Find where the given text appears and provide that cell's center as (X, Y) coordinate. 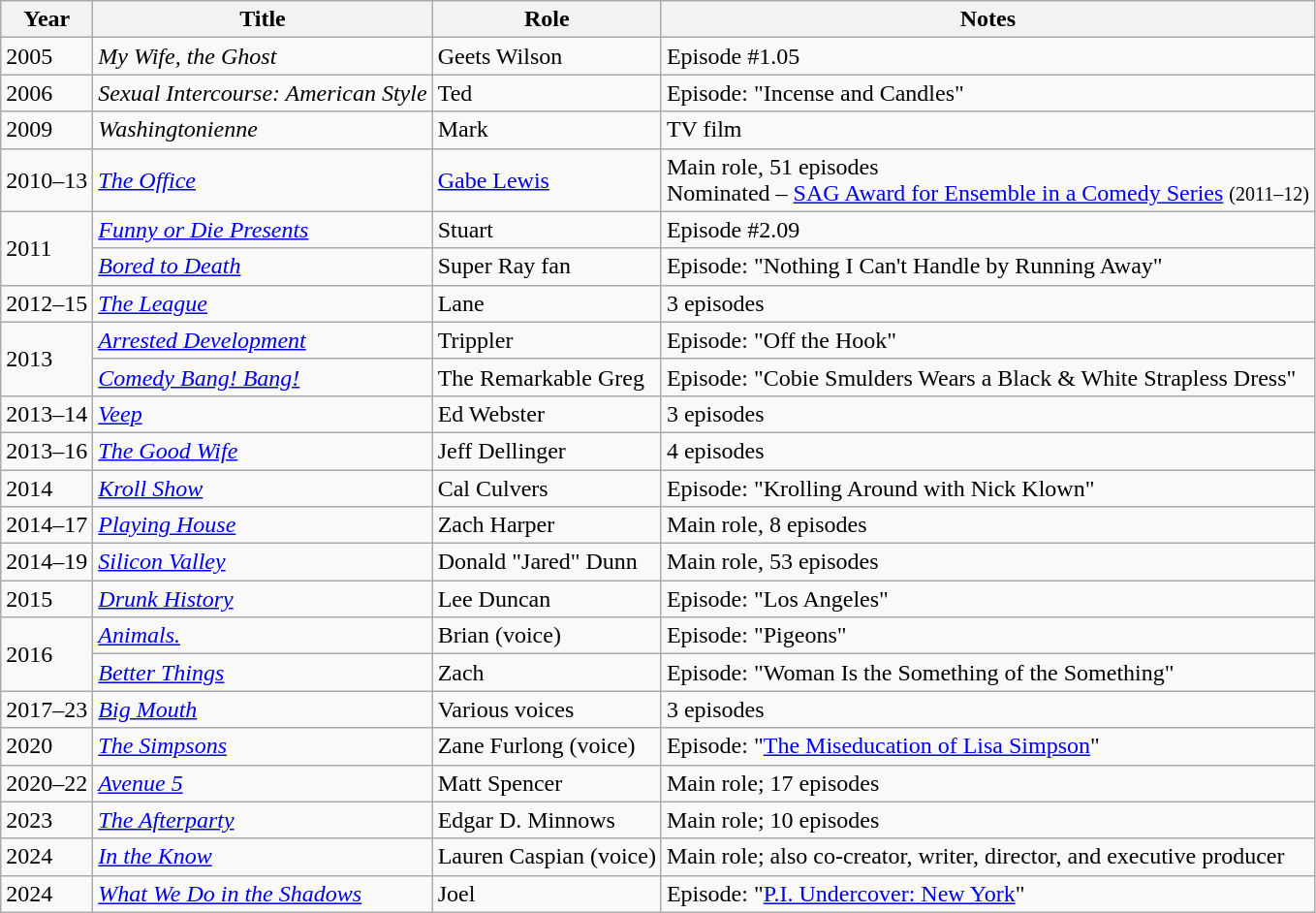
Bored to Death (263, 267)
Better Things (263, 673)
Episode: "P.I. Undercover: New York" (987, 894)
Lauren Caspian (voice) (547, 857)
Main role, 8 episodes (987, 525)
Lee Duncan (547, 599)
Title (263, 19)
My Wife, the Ghost (263, 56)
Geets Wilson (547, 56)
The Good Wife (263, 451)
Zach Harper (547, 525)
Mark (547, 130)
The Office (263, 180)
The Afterparty (263, 820)
Year (47, 19)
The Simpsons (263, 746)
Main role, 51 episodesNominated – SAG Award for Ensemble in a Comedy Series (2011–12) (987, 180)
Avenue 5 (263, 783)
Notes (987, 19)
Sexual Intercourse: American Style (263, 93)
Episode #1.05 (987, 56)
2023 (47, 820)
2013–16 (47, 451)
2014–19 (47, 562)
Episode: "Woman Is the Something of the Something" (987, 673)
Episode: "Incense and Candles" (987, 93)
Playing House (263, 525)
Main role; also co-creator, writer, director, and executive producer (987, 857)
2020–22 (47, 783)
Donald "Jared" Dunn (547, 562)
Episode: "Pigeons" (987, 636)
Episode: "Cobie Smulders Wears a Black & White Strapless Dress" (987, 377)
Main role; 10 episodes (987, 820)
2016 (47, 654)
Lane (547, 303)
Gabe Lewis (547, 180)
Silicon Valley (263, 562)
2014 (47, 488)
2005 (47, 56)
Arrested Development (263, 340)
The League (263, 303)
Matt Spencer (547, 783)
2015 (47, 599)
Comedy Bang! Bang! (263, 377)
Episode: "The Miseducation of Lisa Simpson" (987, 746)
Trippler (547, 340)
Main role; 17 episodes (987, 783)
Role (547, 19)
2009 (47, 130)
Zane Furlong (voice) (547, 746)
Episode: "Nothing I Can't Handle by Running Away" (987, 267)
2011 (47, 248)
2013–14 (47, 414)
Ted (547, 93)
Ed Webster (547, 414)
Animals. (263, 636)
Stuart (547, 230)
Main role, 53 episodes (987, 562)
Joel (547, 894)
Zach (547, 673)
Various voices (547, 709)
Funny or Die Presents (263, 230)
4 episodes (987, 451)
Edgar D. Minnows (547, 820)
2014–17 (47, 525)
Super Ray fan (547, 267)
The Remarkable Greg (547, 377)
2010–13 (47, 180)
What We Do in the Shadows (263, 894)
Cal Culvers (547, 488)
2017–23 (47, 709)
Big Mouth (263, 709)
2013 (47, 359)
Jeff Dellinger (547, 451)
Veep (263, 414)
In the Know (263, 857)
TV film (987, 130)
2012–15 (47, 303)
Kroll Show (263, 488)
2006 (47, 93)
Episode: "Off the Hook" (987, 340)
Episode: "Krolling Around with Nick Klown" (987, 488)
Brian (voice) (547, 636)
2020 (47, 746)
Drunk History (263, 599)
Episode: "Los Angeles" (987, 599)
Episode #2.09 (987, 230)
Washingtonienne (263, 130)
